Pinpoint the cell where the given text exists, returning its (X, Y) midpoint coordinate. 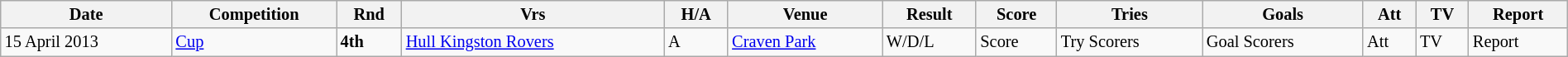
W/D/L (930, 42)
Tries (1130, 14)
15 April 2013 (86, 42)
Result (930, 14)
Rnd (369, 14)
Cup (255, 42)
Competition (255, 14)
A (696, 42)
Date (86, 14)
Hull Kingston Rovers (533, 42)
Goals (1283, 14)
4th (369, 42)
H/A (696, 14)
Try Scorers (1130, 42)
Craven Park (806, 42)
Venue (806, 14)
Goal Scorers (1283, 42)
Vrs (533, 14)
